Output the [x, y] coordinate of the center of the cell containing the given text.  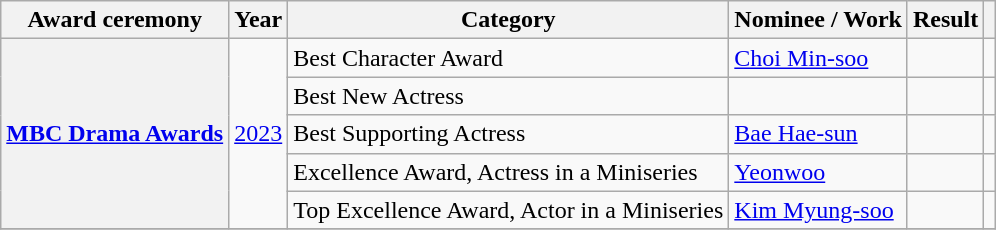
Bae Hae-sun [818, 134]
Excellence Award, Actress in a Miniseries [508, 172]
Year [258, 20]
Best Supporting Actress [508, 134]
Award ceremony [115, 20]
Category [508, 20]
2023 [258, 134]
Top Excellence Award, Actor in a Miniseries [508, 210]
Choi Min-soo [818, 58]
Best New Actress [508, 96]
Yeonwoo [818, 172]
Nominee / Work [818, 20]
MBC Drama Awards [115, 134]
Best Character Award [508, 58]
Kim Myung-soo [818, 210]
Result [945, 20]
